Capture the cell that displays the provided text and extract its [X, Y] central coordinate. 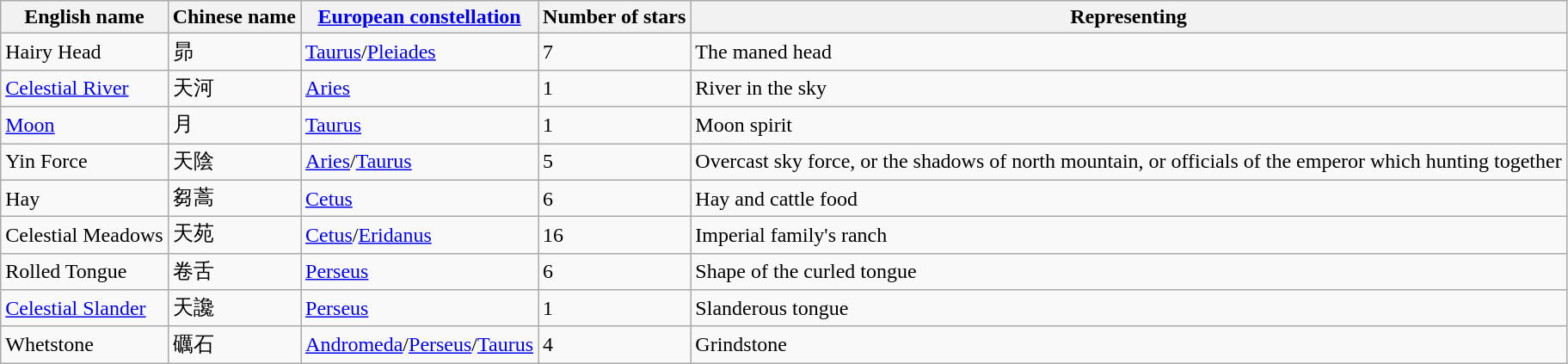
Celestial Slander [84, 308]
7 [614, 52]
Andromeda/Perseus/Taurus [420, 344]
Hay [84, 198]
昴 [234, 52]
天陰 [234, 162]
Celestial River [84, 88]
Moon spirit [1128, 126]
4 [614, 344]
Hairy Head [84, 52]
Chinese name [234, 17]
天讒 [234, 308]
Yin Force [84, 162]
Rolled Tongue [84, 272]
Taurus [420, 126]
Aries [420, 88]
English name [84, 17]
Representing [1128, 17]
Slanderous tongue [1128, 308]
Aries/Taurus [420, 162]
芻蒿 [234, 198]
Grindstone [1128, 344]
卷舌 [234, 272]
天河 [234, 88]
Whetstone [84, 344]
16 [614, 236]
The maned head [1128, 52]
天苑 [234, 236]
River in the sky [1128, 88]
Cetus [420, 198]
Moon [84, 126]
Taurus/Pleiades [420, 52]
Overcast sky force, or the shadows of north mountain, or officials of the emperor which hunting together [1128, 162]
Hay and cattle food [1128, 198]
Celestial Meadows [84, 236]
礪石 [234, 344]
Imperial family's ranch [1128, 236]
European constellation [420, 17]
Shape of the curled tongue [1128, 272]
Number of stars [614, 17]
月 [234, 126]
5 [614, 162]
Cetus/Eridanus [420, 236]
